Return the (x, y) coordinate for the center point of the cell that contains the specified text.  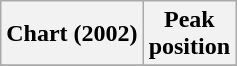
Peakposition (189, 34)
Chart (2002) (72, 34)
